Provide the [X, Y] coordinate of the cell's center where the given text is located.  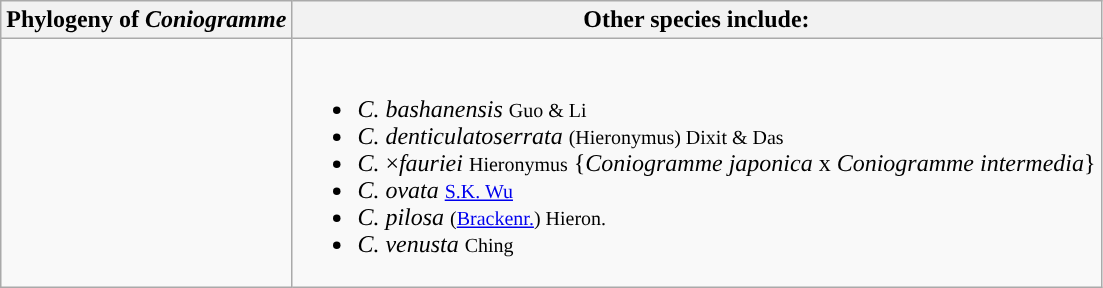
Other species include: [696, 20]
Phylogeny of Coniogramme [146, 20]
